Locate the cell with the specified text and output its [x, y] center coordinate. 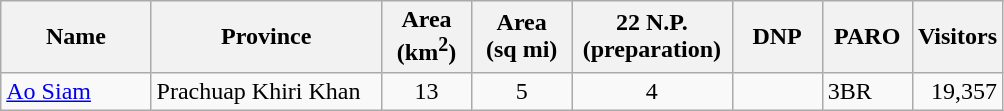
5 [522, 91]
19,357 [957, 91]
Area(km2) [426, 37]
22 N.P.(preparation) [652, 37]
Ao Siam [76, 91]
4 [652, 91]
PARO [867, 37]
13 [426, 91]
Province [266, 37]
DNP [777, 37]
Visitors [957, 37]
Prachuap Khiri Khan [266, 91]
Name [76, 37]
3BR [867, 91]
Area(sq mi) [522, 37]
